Provide the [X, Y] coordinate of the cell's center where the given text is located.  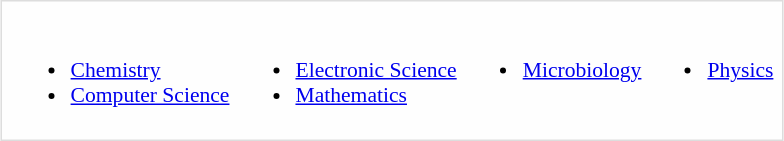
ChemistryComputer Science [120, 70]
Physics [710, 70]
Microbiology [552, 70]
Electronic ScienceMathematics [346, 70]
